Provide the (x, y) coordinate of the cell's center where the given text is located.  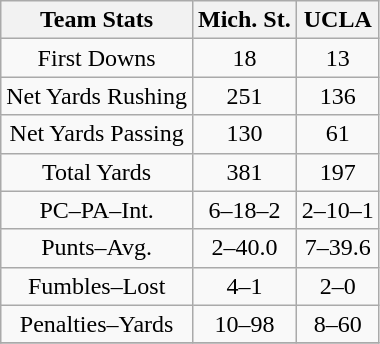
Net Yards Rushing (97, 96)
Fumbles–Lost (97, 286)
Team Stats (97, 20)
PC–PA–Int. (97, 210)
8–60 (338, 324)
13 (338, 58)
251 (245, 96)
UCLA (338, 20)
2–10–1 (338, 210)
Punts–Avg. (97, 248)
Mich. St. (245, 20)
2–0 (338, 286)
4–1 (245, 286)
18 (245, 58)
2–40.0 (245, 248)
7–39.6 (338, 248)
10–98 (245, 324)
197 (338, 172)
Total Yards (97, 172)
Net Yards Passing (97, 134)
6–18–2 (245, 210)
61 (338, 134)
Penalties–Yards (97, 324)
130 (245, 134)
136 (338, 96)
First Downs (97, 58)
381 (245, 172)
